Extract the [x, y] coordinate from the center of the cell holding the provided text.  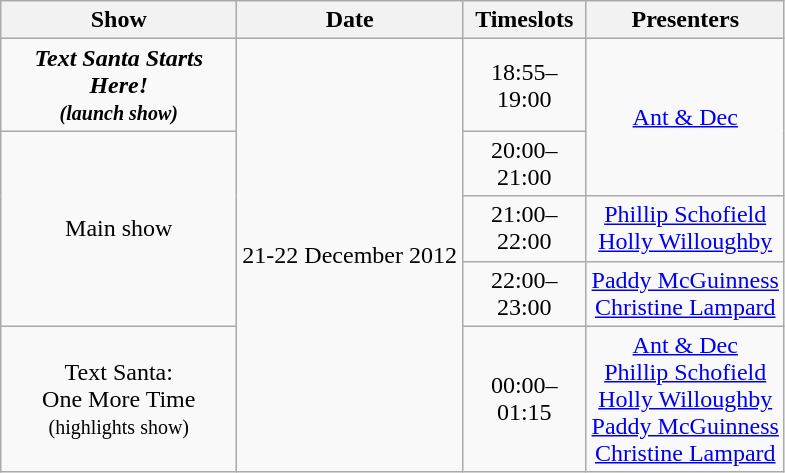
00:00–01:15 [524, 399]
Text Santa:One More Time(highlights show) [119, 399]
Text Santa Starts Here!(launch show) [119, 85]
18:55–19:00 [524, 85]
Show [119, 20]
Main show [119, 228]
Timeslots [524, 20]
21:00–22:00 [524, 228]
Presenters [685, 20]
Paddy McGuinnessChristine Lampard [685, 294]
Ant & Dec [685, 118]
22:00–23:00 [524, 294]
Ant & DecPhillip SchofieldHolly WilloughbyPaddy McGuinness Christine Lampard [685, 399]
20:00–21:00 [524, 164]
21-22 December 2012 [350, 256]
Date [350, 20]
Phillip SchofieldHolly Willoughby [685, 228]
